Identify which cell holds the provided text, then report its (X, Y) central coordinate. 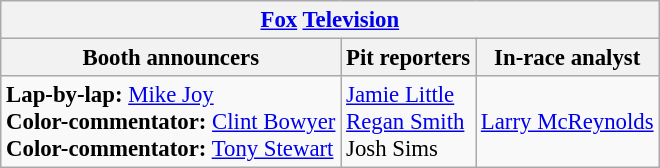
Pit reporters (408, 58)
Fox Television (330, 20)
Lap-by-lap: Mike JoyColor-commentator: Clint BowyerColor-commentator: Tony Stewart (171, 122)
Booth announcers (171, 58)
Larry McReynolds (568, 122)
Jamie LittleRegan SmithJosh Sims (408, 122)
In-race analyst (568, 58)
